Capture the cell that displays the provided text and extract its [X, Y] central coordinate. 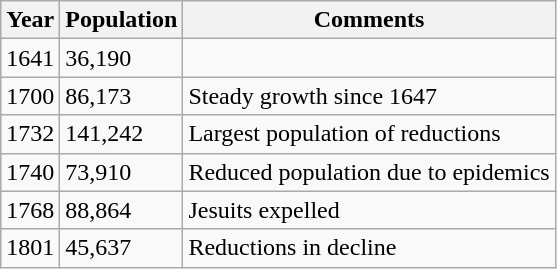
45,637 [122, 248]
1641 [30, 58]
86,173 [122, 96]
1801 [30, 248]
Jesuits expelled [369, 210]
36,190 [122, 58]
Comments [369, 20]
Population [122, 20]
1732 [30, 134]
1768 [30, 210]
Year [30, 20]
73,910 [122, 172]
1700 [30, 96]
Largest population of reductions [369, 134]
141,242 [122, 134]
Reductions in decline [369, 248]
Reduced population due to epidemics [369, 172]
Steady growth since 1647 [369, 96]
1740 [30, 172]
88,864 [122, 210]
